Scan for the cell matching the given text and deliver its [X, Y] coordinate at center. 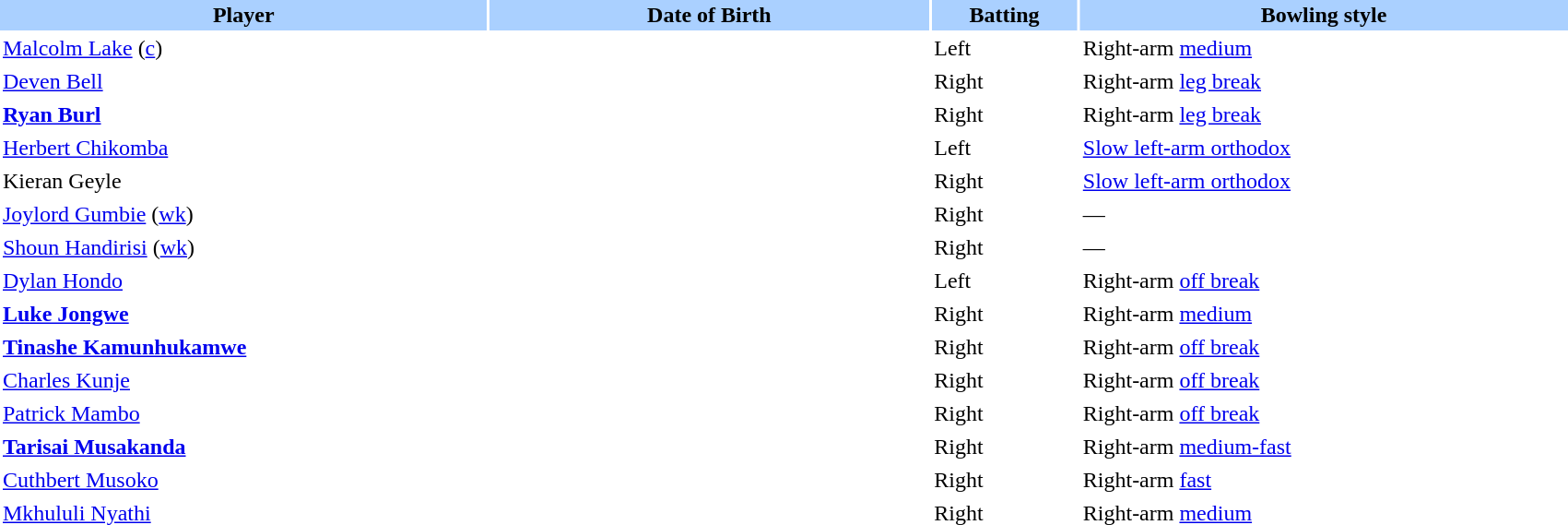
Charles Kunje [243, 380]
Tarisai Musakanda [243, 447]
Deven Bell [243, 81]
Dylan Hondo [243, 280]
Luke Jongwe [243, 314]
Cuthbert Musoko [243, 480]
Date of Birth [710, 15]
Batting [1005, 15]
Kieran Geyle [243, 181]
Player [243, 15]
Right-arm medium-fast [1324, 447]
Shoun Handirisi (wk) [243, 247]
Herbert Chikomba [243, 148]
Patrick Mambo [243, 413]
Joylord Gumbie (wk) [243, 214]
Tinashe Kamunhukamwe [243, 347]
Malcolm Lake (c) [243, 48]
Ryan Burl [243, 114]
Right-arm fast [1324, 480]
Bowling style [1324, 15]
